Return (X, Y) of the center of cell containing provided text 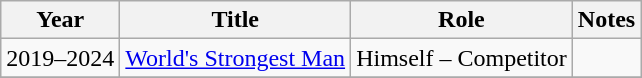
2019–2024 (60, 58)
Title (236, 20)
Himself – Competitor (462, 58)
World's Strongest Man (236, 58)
Notes (606, 20)
Year (60, 20)
Role (462, 20)
